For the text-containing cell, return its midpoint in (X, Y) coordinate format. 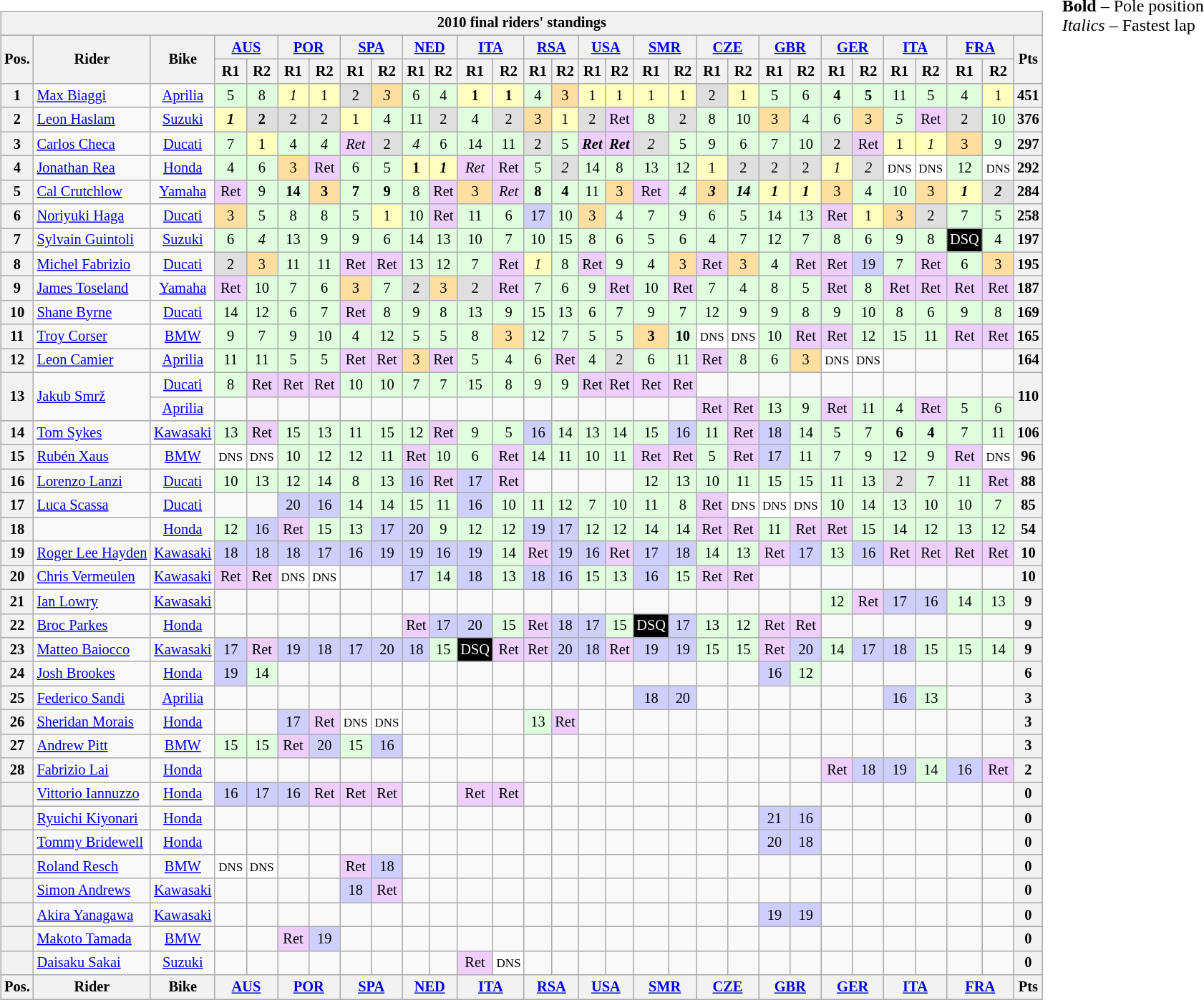
28 (17, 770)
Leon Haslam (92, 120)
258 (1028, 216)
284 (1028, 192)
110 (1028, 397)
Noriyuki Haga (92, 216)
197 (1028, 241)
Tommy Bridewell (92, 843)
Luca Scassa (92, 505)
Leon Camier (92, 361)
Max Biaggi (92, 96)
Simon Andrews (92, 890)
451 (1028, 96)
Lorenzo Lanzi (92, 481)
James Toseland (92, 288)
297 (1028, 144)
Cal Crutchlow (92, 192)
Broc Parkes (92, 626)
164 (1028, 361)
26 (17, 722)
169 (1028, 313)
Andrew Pitt (92, 746)
376 (1028, 120)
96 (1028, 457)
Carlos Checa (92, 144)
Ryuichi Kiyonari (92, 818)
Josh Brookes (92, 674)
23 (17, 650)
Chris Vermeulen (92, 578)
25 (17, 698)
Akira Yanagawa (92, 915)
Jonathan Rea (92, 168)
Troy Corser (92, 336)
Tom Sykes (92, 433)
24 (17, 674)
85 (1028, 505)
Ian Lowry (92, 601)
Federico Sandi (92, 698)
54 (1028, 529)
Rubén Xaus (92, 457)
22 (17, 626)
Shane Byrne (92, 313)
292 (1028, 168)
Sheridan Morais (92, 722)
Roland Resch (92, 867)
Michel Fabrizio (92, 264)
Makoto Tamada (92, 939)
165 (1028, 336)
Vittorio Iannuzzo (92, 795)
Sylvain Guintoli (92, 241)
106 (1028, 433)
Roger Lee Hayden (92, 553)
195 (1028, 264)
Matteo Baiocco (92, 650)
27 (17, 746)
Jakub Smrž (92, 397)
Daisaku Sakai (92, 963)
187 (1028, 288)
Fabrizio Lai (92, 770)
2010 final riders' standings (521, 24)
88 (1028, 481)
